From the cell containing the given text, extract its center point as (X, Y) coordinate. 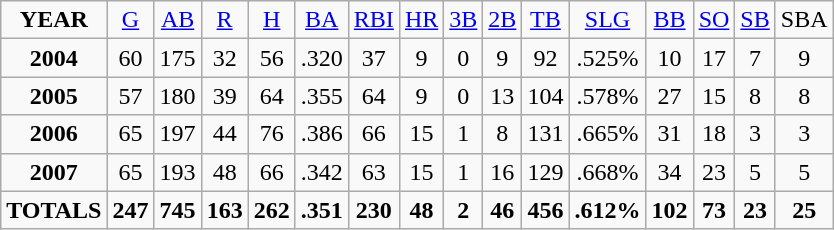
G (130, 20)
31 (670, 134)
RBI (374, 20)
104 (546, 96)
73 (714, 210)
16 (502, 172)
.320 (322, 58)
25 (804, 210)
32 (224, 58)
.342 (322, 172)
2004 (54, 58)
AB (178, 20)
7 (755, 58)
247 (130, 210)
60 (130, 58)
17 (714, 58)
131 (546, 134)
39 (224, 96)
.665% (608, 134)
57 (130, 96)
745 (178, 210)
175 (178, 58)
2007 (54, 172)
.355 (322, 96)
SLG (608, 20)
34 (670, 172)
46 (502, 210)
BA (322, 20)
197 (178, 134)
2B (502, 20)
92 (546, 58)
.386 (322, 134)
.351 (322, 210)
13 (502, 96)
27 (670, 96)
HR (421, 20)
18 (714, 134)
102 (670, 210)
SBA (804, 20)
.578% (608, 96)
TB (546, 20)
63 (374, 172)
262 (272, 210)
456 (546, 210)
10 (670, 58)
163 (224, 210)
SB (755, 20)
.668% (608, 172)
76 (272, 134)
.525% (608, 58)
BB (670, 20)
2005 (54, 96)
44 (224, 134)
3B (464, 20)
TOTALS (54, 210)
.612% (608, 210)
H (272, 20)
230 (374, 210)
193 (178, 172)
180 (178, 96)
YEAR (54, 20)
37 (374, 58)
56 (272, 58)
2006 (54, 134)
R (224, 20)
129 (546, 172)
SO (714, 20)
2 (464, 210)
